Scan for the cell matching the given text and deliver its [x, y] coordinate at center. 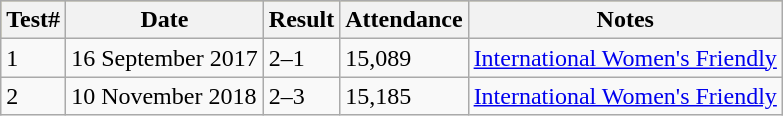
16 September 2017 [165, 58]
2 [34, 96]
15,089 [404, 58]
Test# [34, 20]
2–3 [301, 96]
2–1 [301, 58]
15,185 [404, 96]
Date [165, 20]
Attendance [404, 20]
Result [301, 20]
1 [34, 58]
Notes [625, 20]
10 November 2018 [165, 96]
